For the text-containing cell, return its midpoint in (X, Y) coordinate format. 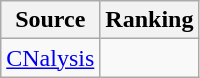
Ranking (150, 20)
CNalysis (50, 58)
Source (50, 20)
